Identify which cell holds the provided text, then report its [X, Y] central coordinate. 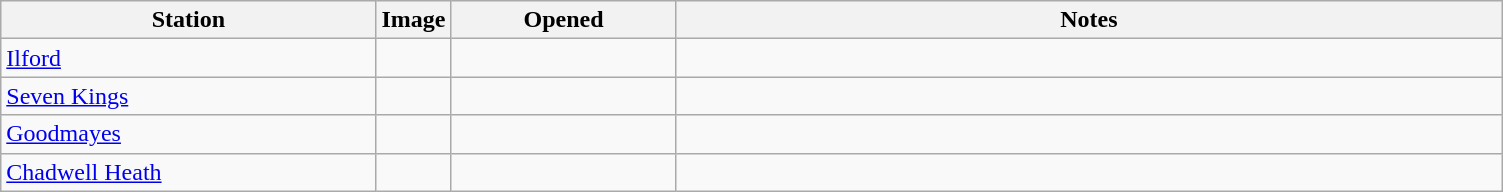
Ilford [188, 58]
Notes [1089, 20]
Chadwell Heath [188, 172]
Station [188, 20]
Goodmayes [188, 134]
Image [414, 20]
Seven Kings [188, 96]
Opened [564, 20]
